Pinpoint the cell where the given text exists, returning its [X, Y] midpoint coordinate. 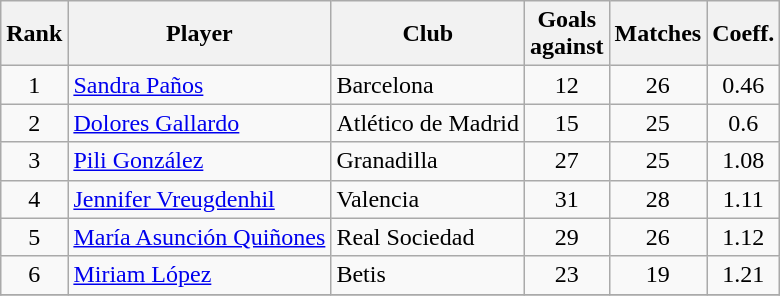
15 [567, 123]
27 [567, 161]
Sandra Paños [200, 85]
28 [658, 199]
Jennifer Vreugdenhil [200, 199]
12 [567, 85]
Miriam López [200, 275]
Matches [658, 34]
29 [567, 237]
Barcelona [428, 85]
1.21 [744, 275]
1.12 [744, 237]
3 [34, 161]
Granadilla [428, 161]
4 [34, 199]
Real Sociedad [428, 237]
Dolores Gallardo [200, 123]
5 [34, 237]
Betis [428, 275]
Goalsagainst [567, 34]
2 [34, 123]
19 [658, 275]
Coeff. [744, 34]
1.11 [744, 199]
31 [567, 199]
Valencia [428, 199]
Atlético de Madrid [428, 123]
23 [567, 275]
Player [200, 34]
Pili González [200, 161]
6 [34, 275]
Rank [34, 34]
1.08 [744, 161]
1 [34, 85]
0.6 [744, 123]
María Asunción Quiñones [200, 237]
Club [428, 34]
0.46 [744, 85]
